Identify which cell holds the provided text, then report its [x, y] central coordinate. 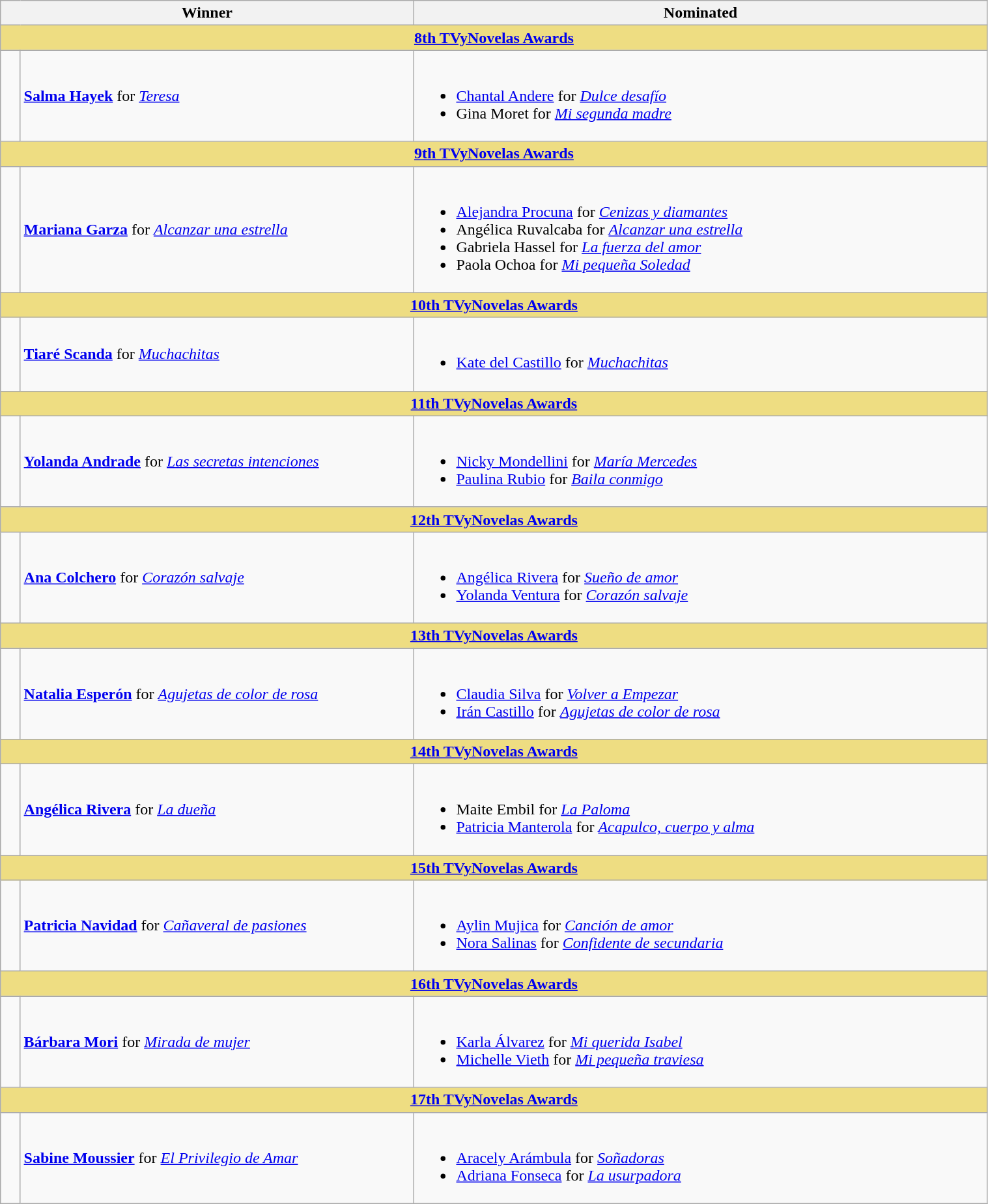
11th TVyNovelas Awards [494, 403]
8th TVyNovelas Awards [494, 38]
Kate del Castillo for Muchachitas [701, 354]
14th TVyNovelas Awards [494, 752]
Bárbara Mori for Mirada de mujer [217, 1042]
Angélica Rivera for La dueña [217, 810]
Yolanda Andrade for Las secretas intenciones [217, 461]
15th TVyNovelas Awards [494, 868]
9th TVyNovelas Awards [494, 154]
13th TVyNovelas Awards [494, 635]
Karla Álvarez for Mi querida IsabelMichelle Vieth for Mi pequeña traviesa [701, 1042]
Salma Hayek for Teresa [217, 96]
Aracely Arámbula for SoñadorasAdriana Fonseca for La usurpadora [701, 1158]
Claudia Silva for Volver a EmpezarIrán Castillo for Agujetas de color de rosa [701, 693]
Nicky Mondellini for María MercedesPaulina Rubio for Baila conmigo [701, 461]
Aylin Mujica for Canción de amorNora Salinas for Confidente de secundaria [701, 926]
16th TVyNovelas Awards [494, 984]
Angélica Rivera for Sueño de amorYolanda Ventura for Corazón salvaje [701, 577]
Mariana Garza for Alcanzar una estrella [217, 229]
Chantal Andere for Dulce desafíoGina Moret for Mi segunda madre [701, 96]
Ana Colchero for Corazón salvaje [217, 577]
17th TVyNovelas Awards [494, 1100]
Patricia Navidad for Cañaveral de pasiones [217, 926]
Sabine Moussier for El Privilegio de Amar [217, 1158]
10th TVyNovelas Awards [494, 305]
Winner [207, 13]
Nominated [701, 13]
Natalia Esperón for Agujetas de color de rosa [217, 693]
Maite Embil for La PalomaPatricia Manterola for Acapulco, cuerpo y alma [701, 810]
12th TVyNovelas Awards [494, 519]
Tiaré Scanda for Muchachitas [217, 354]
